Capture the cell that displays the provided text and extract its (x, y) central coordinate. 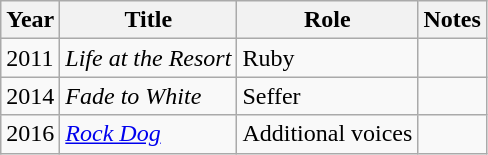
2011 (30, 58)
Fade to White (148, 96)
Notes (452, 20)
Life at the Resort (148, 58)
Ruby (328, 58)
Role (328, 20)
Title (148, 20)
Year (30, 20)
2016 (30, 134)
Rock Dog (148, 134)
Additional voices (328, 134)
2014 (30, 96)
Seffer (328, 96)
